Scan for the cell matching the given text and deliver its [X, Y] coordinate at center. 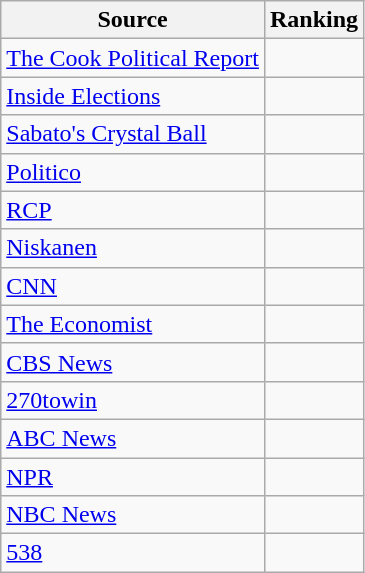
NPR [133, 477]
Ranking [314, 20]
Source [133, 20]
ABC News [133, 438]
The Cook Political Report [133, 58]
538 [133, 553]
Sabato's Crystal Ball [133, 134]
The Economist [133, 324]
Niskanen [133, 248]
RCP [133, 210]
CBS News [133, 362]
CNN [133, 286]
Inside Elections [133, 96]
NBC News [133, 515]
270towin [133, 400]
Politico [133, 172]
